Find where the given text appears and provide that cell's center as [X, Y] coordinate. 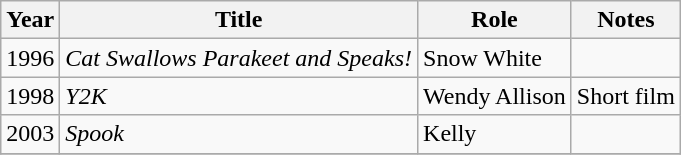
Spook [239, 134]
Title [239, 20]
Year [30, 20]
2003 [30, 134]
1996 [30, 58]
1998 [30, 96]
Y2K [239, 96]
Cat Swallows Parakeet and Speaks! [239, 58]
Kelly [495, 134]
Short film [626, 96]
Snow White [495, 58]
Role [495, 20]
Notes [626, 20]
Wendy Allison [495, 96]
